Detect which cell encompasses the target text, then output its [x, y] center coordinate. 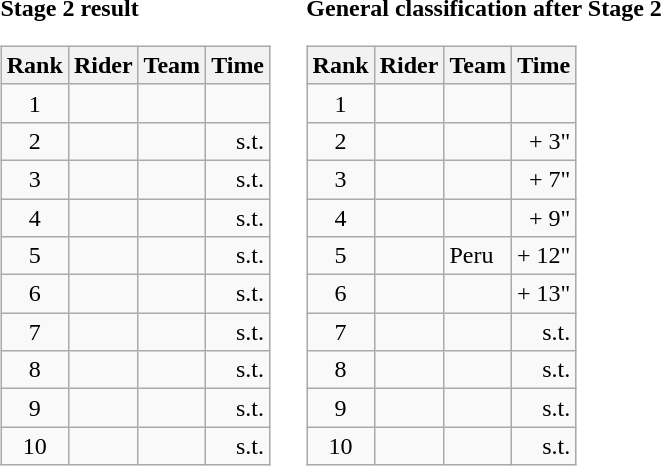
+ 3" [543, 141]
+ 7" [543, 179]
Peru [478, 256]
+ 13" [543, 294]
+ 9" [543, 217]
+ 12" [543, 256]
